For the text-containing cell, return its midpoint in [X, Y] coordinate format. 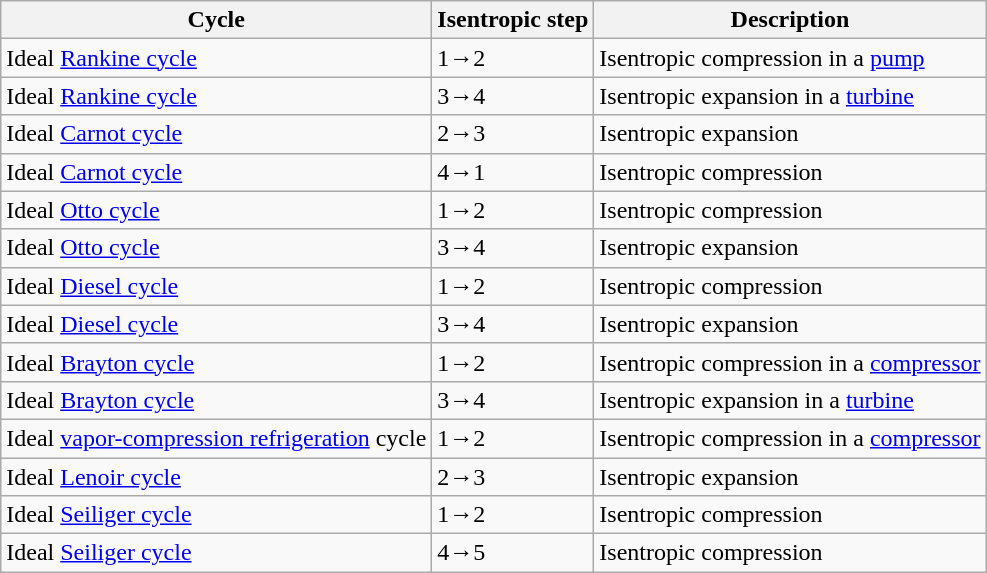
Isentropic compression in a pump [790, 58]
Ideal Lenoir cycle [216, 477]
Cycle [216, 20]
Ideal vapor-compression refrigeration cycle [216, 438]
4→5 [513, 553]
Isentropic step [513, 20]
Description [790, 20]
4→1 [513, 172]
